Capture the cell that displays the provided text and extract its [X, Y] central coordinate. 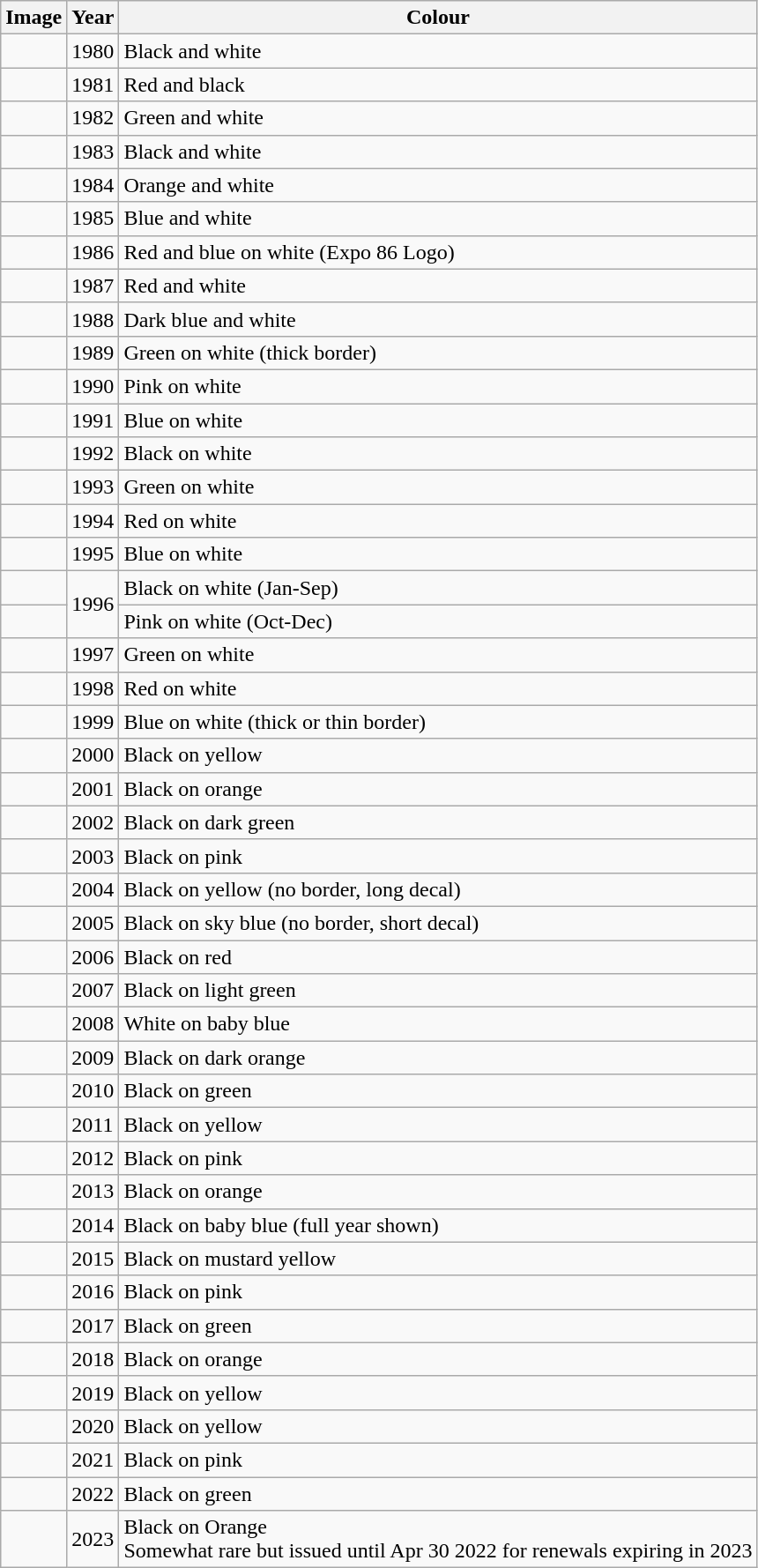
2022 [93, 1494]
1980 [93, 51]
Green and white [438, 118]
Black on sky blue (no border, short decal) [438, 923]
1986 [93, 252]
2001 [93, 789]
2004 [93, 889]
1996 [93, 605]
1984 [93, 185]
2021 [93, 1460]
2020 [93, 1426]
Black on white (Jan-Sep) [438, 588]
Dark blue and white [438, 319]
Pink on white (Oct-Dec) [438, 621]
Black on white [438, 454]
2011 [93, 1125]
1994 [93, 521]
1998 [93, 688]
Black on OrangeSomewhat rare but issued until Apr 30 2022 for renewals expiring in 2023 [438, 1539]
2017 [93, 1326]
2002 [93, 822]
Colour [438, 18]
2018 [93, 1359]
Black on red [438, 956]
Red and blue on white (Expo 86 Logo) [438, 252]
Pink on white [438, 386]
Black on light green [438, 991]
1995 [93, 554]
1992 [93, 454]
Black on dark green [438, 822]
1982 [93, 118]
Black on yellow (no border, long decal) [438, 889]
1989 [93, 353]
Image [33, 18]
2008 [93, 1024]
2007 [93, 991]
Green on white (thick border) [438, 353]
White on baby blue [438, 1024]
2013 [93, 1192]
1997 [93, 655]
2015 [93, 1259]
2005 [93, 923]
Black on mustard yellow [438, 1259]
1990 [93, 386]
1981 [93, 85]
1983 [93, 152]
2006 [93, 956]
Blue and white [438, 219]
1993 [93, 487]
Year [93, 18]
2009 [93, 1058]
2003 [93, 856]
2000 [93, 755]
1988 [93, 319]
2010 [93, 1091]
1991 [93, 420]
2016 [93, 1292]
2012 [93, 1158]
Red and white [438, 286]
1987 [93, 286]
Blue on white (thick or thin border) [438, 722]
1985 [93, 219]
2023 [93, 1539]
Black on dark orange [438, 1058]
Orange and white [438, 185]
Black on baby blue (full year shown) [438, 1225]
Red and black [438, 85]
1999 [93, 722]
2019 [93, 1393]
2014 [93, 1225]
